Search for the cell housing the specified text and yield its (X, Y) center coordinate. 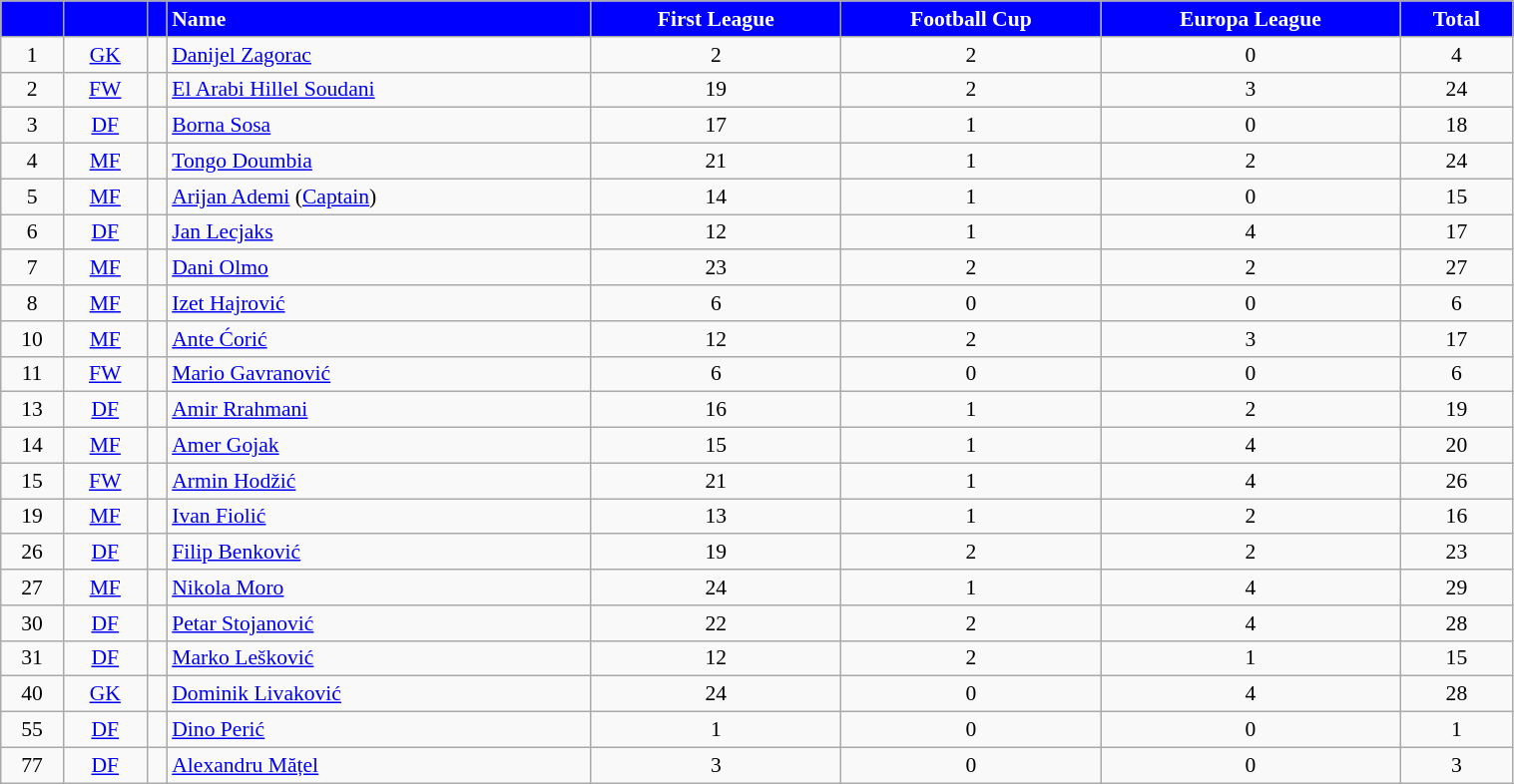
Arijan Ademi (Captain) (379, 196)
Amer Gojak (379, 446)
Football Cup (971, 19)
El Arabi Hillel Soudani (379, 90)
Tongo Doumbia (379, 162)
Izet Hajrović (379, 303)
40 (32, 694)
29 (1457, 588)
Petar Stojanović (379, 623)
Jan Lecjaks (379, 232)
Name (379, 19)
22 (717, 623)
First League (717, 19)
55 (32, 730)
20 (1457, 446)
30 (32, 623)
Borna Sosa (379, 126)
5 (32, 196)
8 (32, 303)
Marko Lešković (379, 658)
10 (32, 339)
Nikola Moro (379, 588)
7 (32, 268)
Armin Hodžić (379, 481)
11 (32, 374)
18 (1457, 126)
Ivan Fiolić (379, 517)
Total (1457, 19)
Filip Benković (379, 553)
Mario Gavranović (379, 374)
31 (32, 658)
Dani Olmo (379, 268)
Danijel Zagorac (379, 55)
Dominik Livaković (379, 694)
77 (32, 765)
Dino Perić (379, 730)
Ante Ćorić (379, 339)
Europa League (1251, 19)
Alexandru Mățel (379, 765)
Amir Rrahmani (379, 410)
